Find where the given text appears and provide that cell's center as [x, y] coordinate. 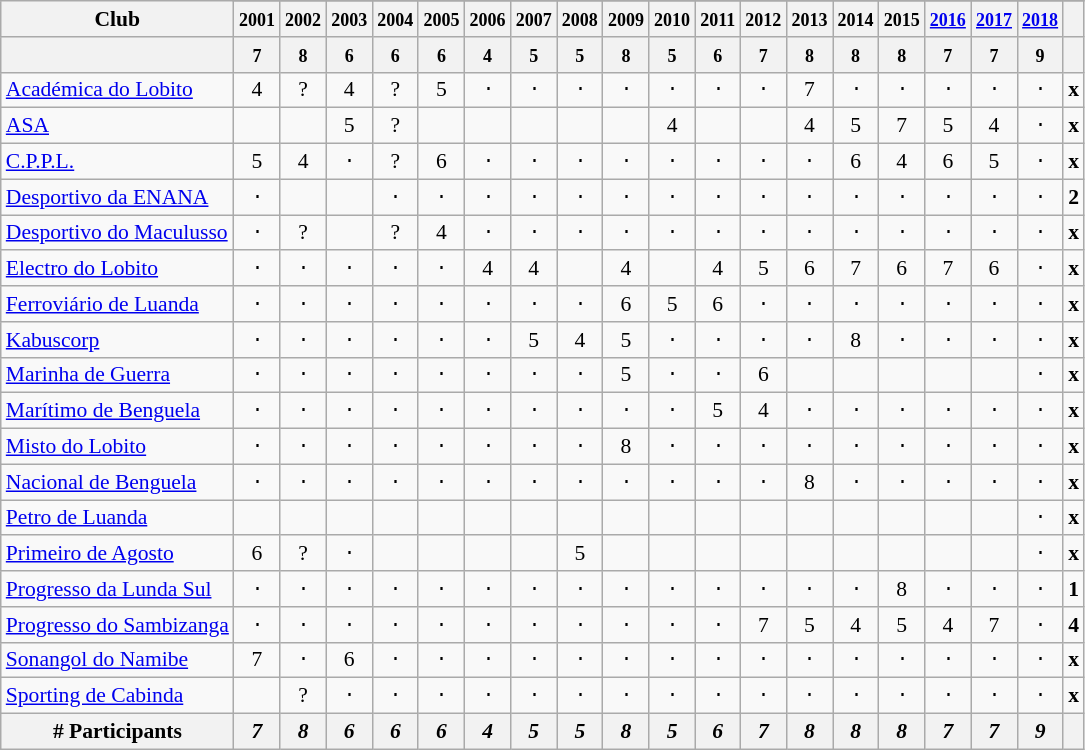
Misto do Lobito [118, 447]
2017 [994, 19]
2012 [763, 19]
2018 [1040, 19]
Sporting de Cabinda [118, 696]
2010 [672, 19]
Progresso da Lunda Sul [118, 589]
Marinha de Guerra [118, 375]
Club [118, 19]
Ferroviário de Luanda [118, 304]
Desportivo do Maculusso [118, 233]
Académica do Lobito [118, 90]
2016 [948, 19]
2001 [257, 19]
2007 [534, 19]
2009 [626, 19]
Primeiro de Agosto [118, 554]
2 [1074, 197]
2011 [718, 19]
2004 [395, 19]
Electro do Lobito [118, 269]
2015 [902, 19]
2003 [349, 19]
1 [1074, 589]
2008 [580, 19]
Desportivo da ENANA [118, 197]
Progresso do Sambizanga [118, 625]
C.P.P.L. [118, 162]
Kabuscorp [118, 340]
2002 [303, 19]
Sonangol do Namibe [118, 660]
2005 [441, 19]
Marítimo de Benguela [118, 411]
2014 [856, 19]
ASA [118, 126]
Petro de Luanda [118, 518]
# Participants [118, 732]
2013 [809, 19]
Nacional de Benguela [118, 482]
2006 [488, 19]
